Search for the cell housing the specified text and yield its [x, y] center coordinate. 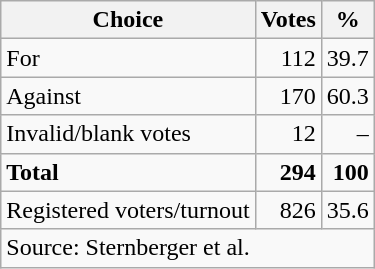
Source: Sternberger et al. [188, 248]
For [128, 58]
Invalid/blank votes [128, 134]
Against [128, 96]
35.6 [348, 210]
170 [288, 96]
Total [128, 172]
100 [348, 172]
112 [288, 58]
Votes [288, 20]
294 [288, 172]
12 [288, 134]
39.7 [348, 58]
Registered voters/turnout [128, 210]
60.3 [348, 96]
Choice [128, 20]
% [348, 20]
826 [288, 210]
– [348, 134]
